Identify which cell holds the provided text, then report its (x, y) central coordinate. 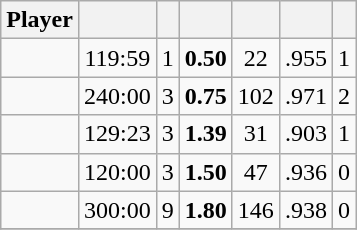
240:00 (117, 96)
1.39 (206, 134)
2 (344, 96)
0.50 (206, 58)
Player (40, 20)
129:23 (117, 134)
22 (256, 58)
.955 (306, 58)
.903 (306, 134)
.936 (306, 172)
1.50 (206, 172)
119:59 (117, 58)
300:00 (117, 210)
9 (168, 210)
.971 (306, 96)
120:00 (117, 172)
47 (256, 172)
1.80 (206, 210)
.938 (306, 210)
31 (256, 134)
146 (256, 210)
0.75 (206, 96)
102 (256, 96)
